From the cell containing the given text, extract its center point as (x, y) coordinate. 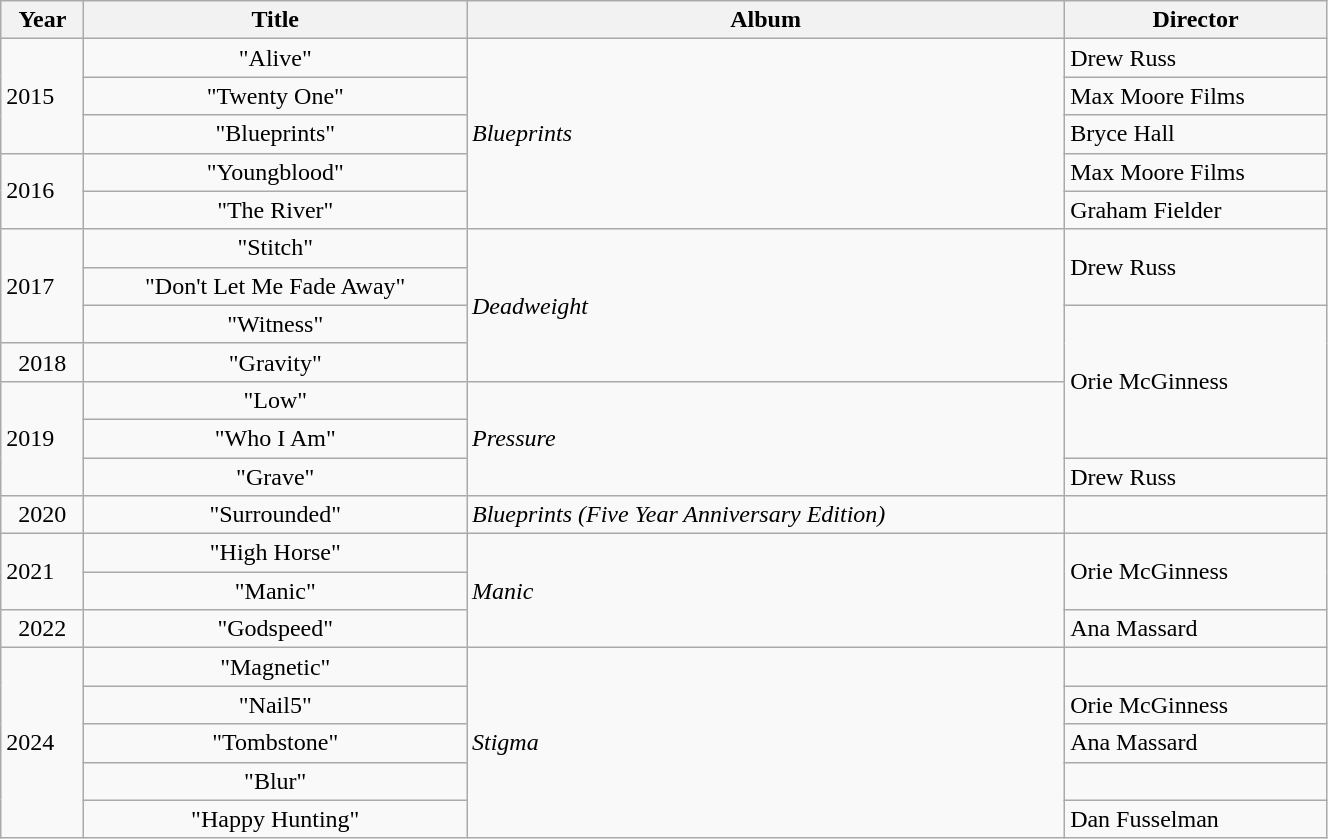
Deadweight (765, 305)
"Blur" (276, 781)
"Youngblood" (276, 172)
Graham Fielder (1196, 210)
"Magnetic" (276, 667)
"High Horse" (276, 553)
2016 (42, 191)
"Blueprints" (276, 134)
2017 (42, 286)
Bryce Hall (1196, 134)
2018 (42, 362)
"Grave" (276, 477)
Blueprints (Five Year Anniversary Edition) (765, 515)
"Who I Am" (276, 438)
"Low" (276, 400)
Year (42, 20)
2022 (42, 629)
"Tombstone" (276, 743)
Title (276, 20)
"Don't Let Me Fade Away" (276, 286)
2021 (42, 572)
Dan Fusselman (1196, 819)
2024 (42, 743)
"Manic" (276, 591)
"Stitch" (276, 248)
"Happy Hunting" (276, 819)
Pressure (765, 438)
"Gravity" (276, 362)
2019 (42, 438)
"Godspeed" (276, 629)
"Alive" (276, 58)
2020 (42, 515)
Album (765, 20)
2015 (42, 96)
"Twenty One" (276, 96)
"The River" (276, 210)
Blueprints (765, 134)
Manic (765, 591)
"Nail5" (276, 705)
Stigma (765, 743)
"Witness" (276, 324)
Director (1196, 20)
"Surrounded" (276, 515)
